Extract the (X, Y) coordinate from the center of the cell holding the provided text.  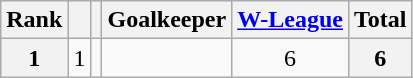
Total (381, 20)
Goalkeeper (167, 20)
W-League (290, 20)
Rank (34, 20)
